Return (X, Y) of the center of cell containing provided text 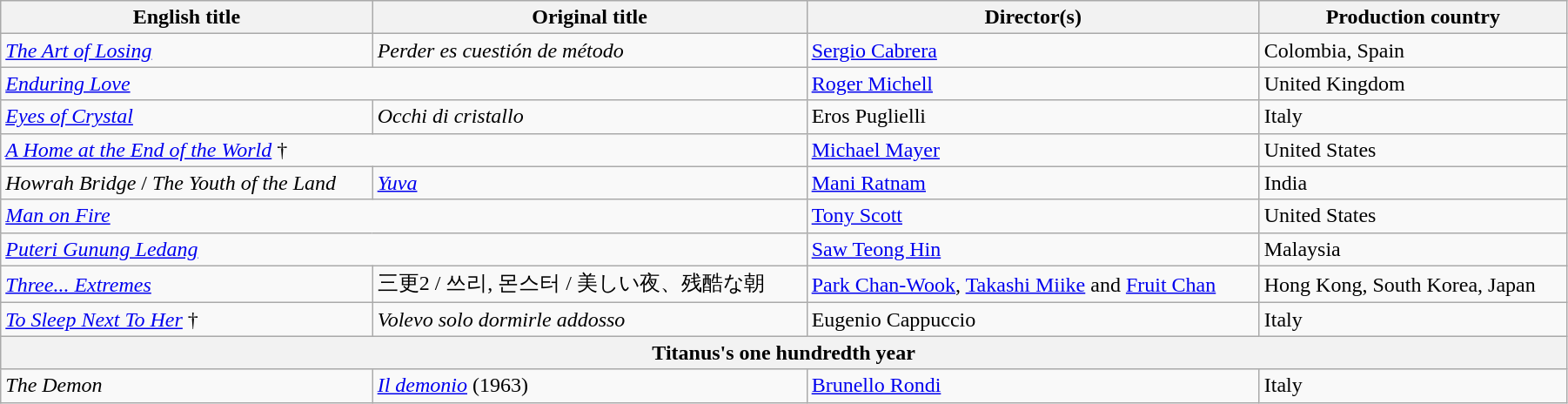
Sergio Cabrera (1033, 50)
三更2 / 쓰리, 몬스터 / 美しい夜、残酷な朝 (590, 284)
Occhi di cristallo (590, 117)
Tony Scott (1033, 216)
Malaysia (1413, 249)
Howrah Bridge / The Youth of the Land (186, 183)
Eyes of Crystal (186, 117)
Roger Michell (1033, 84)
To Sleep Next To Her † (186, 320)
English title (186, 17)
Director(s) (1033, 17)
Titanus's one hundredth year (784, 353)
Volevo solo dormirle addosso (590, 320)
The Demon (186, 386)
United Kingdom (1413, 84)
Colombia, Spain (1413, 50)
Enduring Love (404, 84)
A Home at the End of the World † (404, 150)
Yuva (590, 183)
The Art of Losing (186, 50)
Original title (590, 17)
India (1413, 183)
Il demonio (1963) (590, 386)
Mani Ratnam (1033, 183)
Perder es cuestión de método (590, 50)
Man on Fire (404, 216)
Production country (1413, 17)
Hong Kong, South Korea, Japan (1413, 284)
Puteri Gunung Ledang (404, 249)
Three... Extremes (186, 284)
Park Chan-Wook, Takashi Miike and Fruit Chan (1033, 284)
Eros Puglielli (1033, 117)
Michael Mayer (1033, 150)
Eugenio Cappuccio (1033, 320)
Brunello Rondi (1033, 386)
Saw Teong Hin (1033, 249)
